Identify which cell holds the provided text, then report its (X, Y) central coordinate. 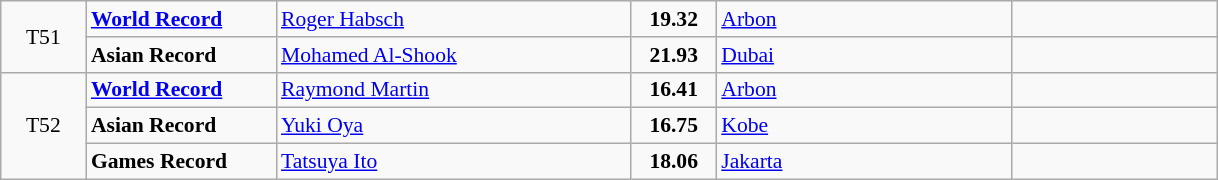
Roger Habsch (454, 19)
Raymond Martin (454, 90)
Mohamed Al-Shook (454, 55)
16.75 (674, 126)
19.32 (674, 19)
Yuki Oya (454, 126)
T52 (44, 126)
T51 (44, 36)
Kobe (864, 126)
Games Record (181, 162)
Dubai (864, 55)
Jakarta (864, 162)
Tatsuya Ito (454, 162)
18.06 (674, 162)
16.41 (674, 90)
21.93 (674, 55)
